Return (x, y) of the center of cell containing provided text 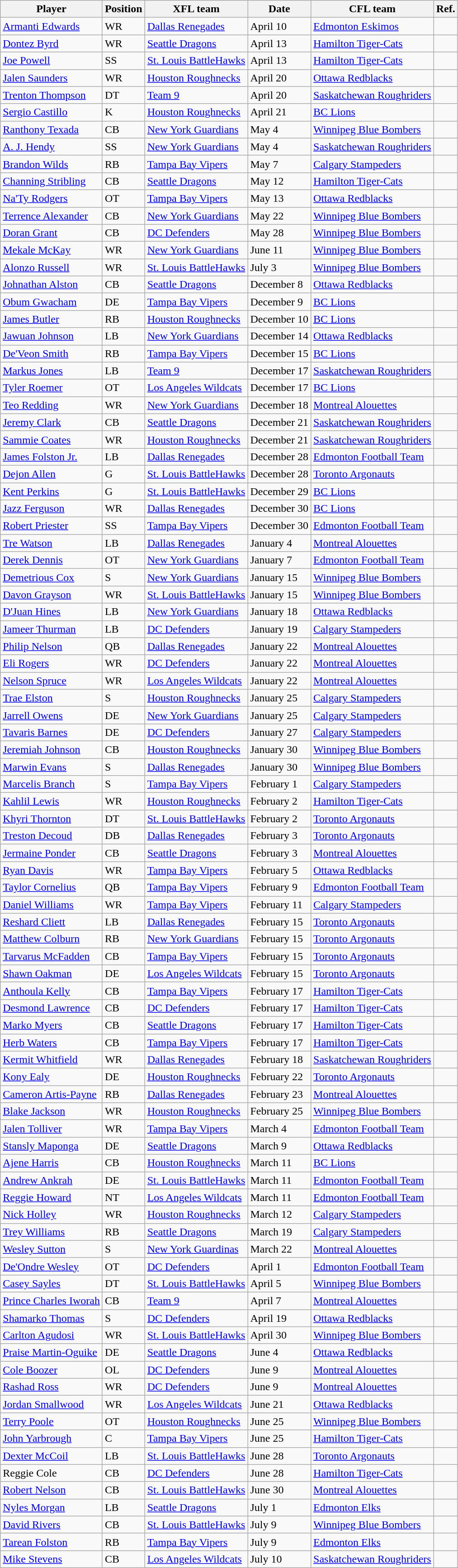
May 7 (279, 164)
April 21 (279, 112)
July 1 (279, 1507)
Marcelis Branch (52, 784)
Marwin Evans (52, 767)
Alonzo Russell (52, 267)
DB (123, 836)
April 7 (279, 1301)
Cameron Artis-Payne (52, 1094)
Daniel Williams (52, 905)
XFL team (196, 9)
March 9 (279, 1146)
Trenton Thompson (52, 95)
Jeremiah Johnson (52, 749)
K (123, 112)
Kony Ealy (52, 1077)
May 12 (279, 181)
February 25 (279, 1111)
Trae Elston (52, 698)
June 11 (279, 250)
February 18 (279, 1060)
February 5 (279, 870)
Terrence Alexander (52, 216)
Channing Stribling (52, 181)
Derek Dennis (52, 560)
April 5 (279, 1283)
January 18 (279, 612)
January 19 (279, 629)
July 3 (279, 267)
Dontez Byrd (52, 43)
CFL team (373, 9)
May 22 (279, 216)
Casey Sayles (52, 1283)
Jarrell Owens (52, 715)
Shawn Oakman (52, 973)
April 10 (279, 26)
OL (123, 1370)
De'Veon Smith (52, 353)
Ryan Davis (52, 870)
De'Ondre Wesley (52, 1266)
February 9 (279, 887)
Johnathan Alston (52, 285)
Philip Nelson (52, 646)
Blake Jackson (52, 1111)
Robert Priester (52, 526)
January 4 (279, 543)
Nyles Morgan (52, 1507)
March 4 (279, 1129)
February 11 (279, 905)
Carlton Agudosi (52, 1335)
Nelson Spruce (52, 681)
February 23 (279, 1094)
February 22 (279, 1077)
June 30 (279, 1490)
Brandon Wilds (52, 164)
Treston Decoud (52, 836)
Sergio Castillo (52, 112)
Jeremy Clark (52, 422)
December 10 (279, 319)
Jazz Ferguson (52, 509)
March 22 (279, 1249)
Jalen Saunders (52, 78)
New York Guardinas (196, 1249)
April 1 (279, 1266)
Reshard Cliett (52, 922)
Eli Rogers (52, 663)
Khyri Thornton (52, 819)
Sammie Coates (52, 439)
Position (123, 9)
Ajene Harris (52, 1163)
Joe Powell (52, 61)
January 7 (279, 560)
Cole Boozer (52, 1370)
Stansly Maponga (52, 1146)
February 1 (279, 784)
C (123, 1439)
Edmonton Eskimos (373, 26)
Armanti Edwards (52, 26)
James Folston Jr. (52, 457)
Robert Nelson (52, 1490)
Kent Perkins (52, 491)
Teo Redding (52, 405)
Jermaine Ponder (52, 853)
Doran Grant (52, 233)
Anthoula Kelly (52, 991)
July 10 (279, 1559)
Jameer Thurman (52, 629)
Kermit Whitfield (52, 1060)
Shamarko Thomas (52, 1318)
Tavaris Barnes (52, 732)
May 28 (279, 233)
Mekale McKay (52, 250)
December 29 (279, 491)
April 19 (279, 1318)
May 13 (279, 198)
A. J. Hendy (52, 147)
March 12 (279, 1215)
January 27 (279, 732)
Dejon Allen (52, 474)
December 8 (279, 285)
Jalen Tolliver (52, 1129)
Tarean Folston (52, 1542)
Demetrious Cox (52, 577)
Taylor Cornelius (52, 887)
Dexter McCoil (52, 1456)
Jordan Smallwood (52, 1404)
Nick Holley (52, 1215)
Wesley Sutton (52, 1249)
Na'Ty Rodgers (52, 198)
Ranthony Texada (52, 129)
Kahlil Lewis (52, 801)
David Rivers (52, 1525)
Trey Williams (52, 1232)
Tyler Roemer (52, 388)
Terry Poole (52, 1421)
December 14 (279, 336)
Ref. (446, 9)
Markus Jones (52, 371)
Mike Stevens (52, 1559)
Davon Grayson (52, 595)
December 18 (279, 405)
Jawuan Johnson (52, 336)
D'Juan Hines (52, 612)
Matthew Colburn (52, 939)
Reggie Howard (52, 1197)
Rashad Ross (52, 1387)
James Butler (52, 319)
Prince Charles Iworah (52, 1301)
March 19 (279, 1232)
NT (123, 1197)
Herb Waters (52, 1042)
Date (279, 9)
Andrew Ankrah (52, 1180)
Obum Gwacham (52, 302)
Desmond Lawrence (52, 1008)
Reggie Cole (52, 1473)
John Yarbrough (52, 1439)
June 21 (279, 1404)
April 30 (279, 1335)
Player (52, 9)
December 9 (279, 302)
Tre Watson (52, 543)
June 4 (279, 1353)
Praise Martin-Oguike (52, 1353)
Marko Myers (52, 1025)
Tarvarus McFadden (52, 956)
December 15 (279, 353)
